Locate the cell with the specified text and output its (x, y) center coordinate. 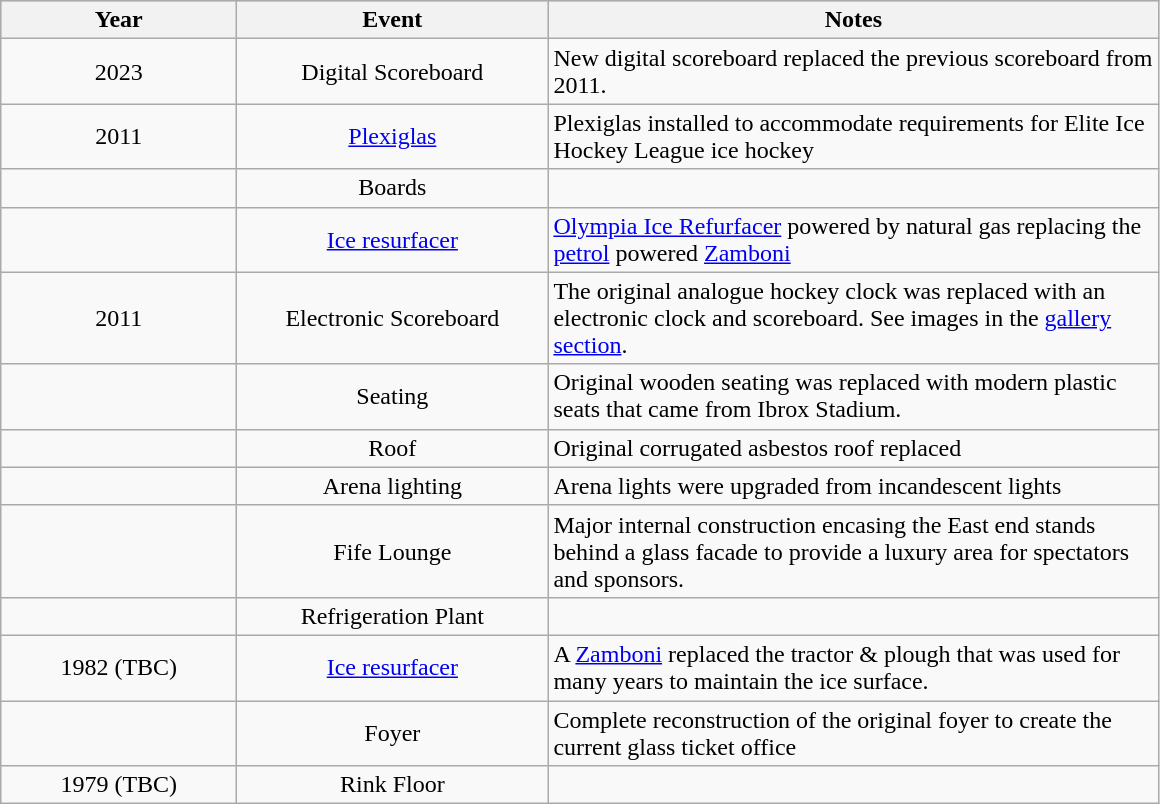
1982 (TBC) (119, 668)
Event (392, 20)
Year (119, 20)
Plexiglas (392, 136)
Boards (392, 188)
Rink Floor (392, 785)
Roof (392, 448)
1979 (TBC) (119, 785)
Arena lighting (392, 486)
Electronic Scoreboard (392, 318)
A Zamboni replaced the tractor & plough that was used for many years to maintain the ice surface. (854, 668)
Notes (854, 20)
Plexiglas installed to accommodate requirements for Elite Ice Hockey League ice hockey (854, 136)
Original corrugated asbestos roof replaced (854, 448)
Major internal construction encasing the East end stands behind a glass facade to provide a luxury area for spectators and sponsors. (854, 551)
Fife Lounge (392, 551)
New digital scoreboard replaced the previous scoreboard from 2011. (854, 72)
Arena lights were upgraded from incandescent lights (854, 486)
Seating (392, 396)
The original analogue hockey clock was replaced with an electronic clock and scoreboard. See images in the gallery section. (854, 318)
Original wooden seating was replaced with modern plastic seats that came from Ibrox Stadium. (854, 396)
Complete reconstruction of the original foyer to create the current glass ticket office (854, 732)
2023 (119, 72)
Foyer (392, 732)
Olympia Ice Refurfacer powered by natural gas replacing the petrol powered Zamboni (854, 240)
Digital Scoreboard (392, 72)
Refrigeration Plant (392, 616)
